Pinpoint the cell where the given text exists, returning its (x, y) midpoint coordinate. 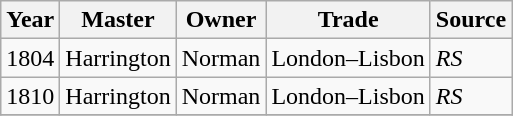
Master (118, 20)
Year (30, 20)
1810 (30, 96)
Owner (221, 20)
1804 (30, 58)
Trade (348, 20)
Source (470, 20)
